Scan for the cell matching the given text and deliver its (x, y) coordinate at center. 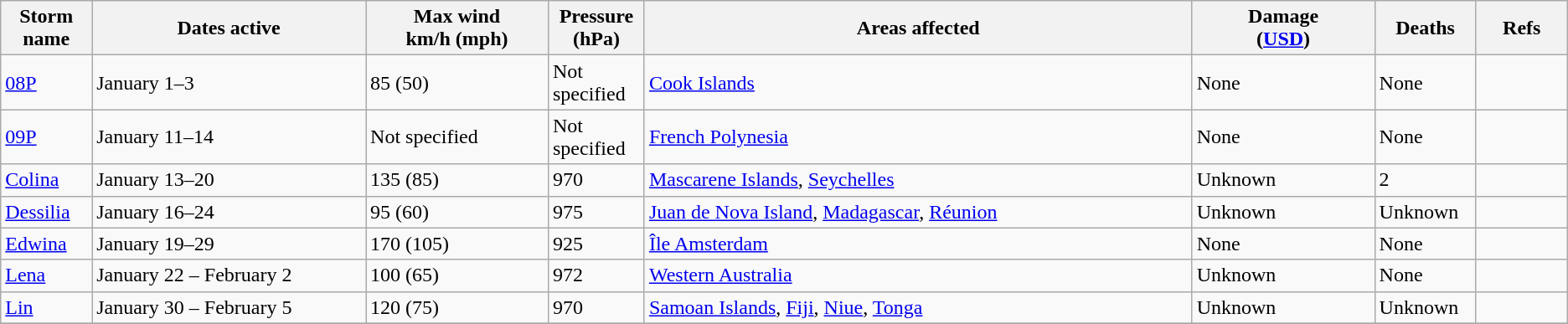
Western Australia (918, 275)
Damage(USD) (1283, 28)
Storm name (47, 28)
120 (75) (457, 307)
Deaths (1426, 28)
170 (105) (457, 244)
85 (50) (457, 82)
972 (596, 275)
Refs (1521, 28)
Juan de Nova Island, Madagascar, Réunion (918, 212)
100 (65) (457, 275)
135 (85) (457, 180)
95 (60) (457, 212)
January 16–24 (230, 212)
975 (596, 212)
January 1–3 (230, 82)
French Polynesia (918, 137)
Colina (47, 180)
Lin (47, 307)
January 19–29 (230, 244)
January 11–14 (230, 137)
Samoan Islands, Fiji, Niue, Tonga (918, 307)
925 (596, 244)
Dates active (230, 28)
Dessilia (47, 212)
Edwina (47, 244)
09P (47, 137)
Pressure(hPa) (596, 28)
January 30 – February 5 (230, 307)
Mascarene Islands, Seychelles (918, 180)
Max windkm/h (mph) (457, 28)
Île Amsterdam (918, 244)
Lena (47, 275)
January 22 – February 2 (230, 275)
January 13–20 (230, 180)
08P (47, 82)
Areas affected (918, 28)
2 (1426, 180)
Cook Islands (918, 82)
